Pinpoint the cell where the given text exists, returning its (x, y) midpoint coordinate. 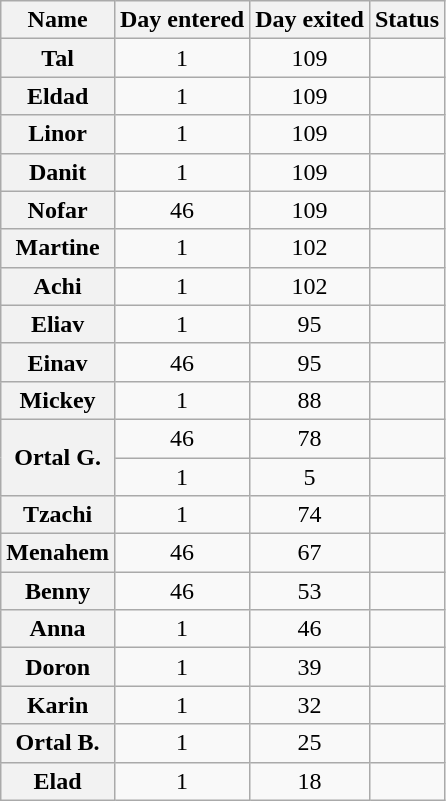
18 (310, 781)
32 (310, 705)
Doron (58, 667)
Martine (58, 248)
Tzachi (58, 515)
Status (406, 20)
Eliav (58, 324)
Anna (58, 629)
Day exited (310, 20)
Linor (58, 134)
39 (310, 667)
Ortal G. (58, 457)
Name (58, 20)
74 (310, 515)
Elad (58, 781)
53 (310, 591)
Mickey (58, 400)
Danit (58, 172)
5 (310, 477)
78 (310, 438)
Day entered (182, 20)
25 (310, 743)
Benny (58, 591)
Tal (58, 58)
67 (310, 553)
Achi (58, 286)
88 (310, 400)
Karin (58, 705)
Eldad (58, 96)
Einav (58, 362)
Menahem (58, 553)
Nofar (58, 210)
Ortal B. (58, 743)
